For the text-containing cell, return its midpoint in [x, y] coordinate format. 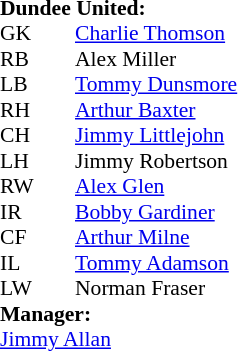
LB [19, 85]
Tommy Adamson [156, 263]
RW [19, 187]
LW [19, 289]
Arthur Milne [156, 237]
Alex Miller [156, 59]
Jimmy Robertson [156, 161]
Tommy Dunsmore [156, 85]
Manager: [118, 314]
Alex Glen [156, 187]
CF [19, 237]
Arthur Baxter [156, 110]
Jimmy Littlejohn [156, 135]
RH [19, 110]
GK [19, 33]
Norman Fraser [156, 289]
Bobby Gardiner [156, 212]
Charlie Thomson [156, 33]
CH [19, 135]
IR [19, 212]
LH [19, 161]
RB [19, 59]
IL [19, 263]
